Pinpoint the cell where the given text exists, returning its [X, Y] midpoint coordinate. 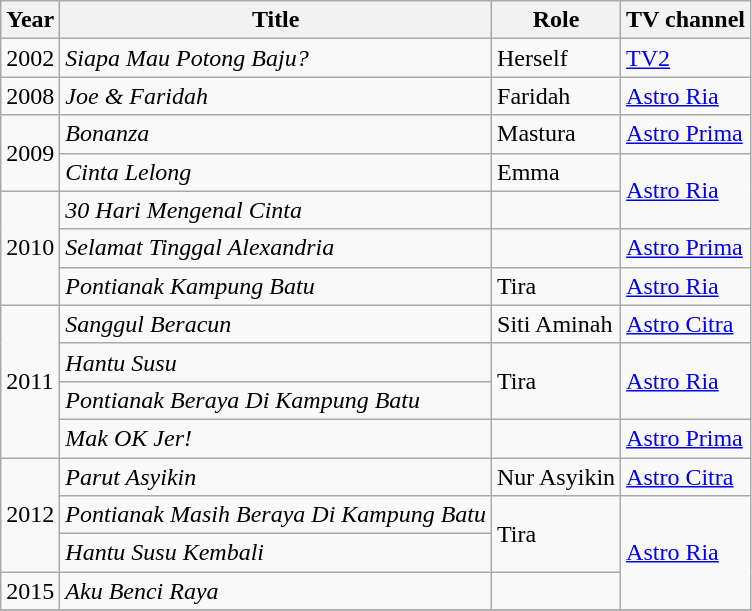
Siapa Mau Potong Baju? [276, 58]
2010 [30, 248]
Year [30, 20]
Role [556, 20]
Pontianak Kampung Batu [276, 286]
2011 [30, 381]
Parut Asyikin [276, 477]
30 Hari Mengenal Cinta [276, 210]
Mastura [556, 134]
Faridah [556, 96]
Bonanza [276, 134]
Hantu Susu [276, 362]
2012 [30, 515]
Mak OK Jer! [276, 438]
Emma [556, 172]
Herself [556, 58]
Aku Benci Raya [276, 591]
2015 [30, 591]
2008 [30, 96]
TV channel [686, 20]
Sanggul Beracun [276, 324]
Pontianak Beraya Di Kampung Batu [276, 400]
Pontianak Masih Beraya Di Kampung Batu [276, 515]
Nur Asyikin [556, 477]
Joe & Faridah [276, 96]
2009 [30, 153]
TV2 [686, 58]
Hantu Susu Kembali [276, 553]
Selamat Tinggal Alexandria [276, 248]
Cinta Lelong [276, 172]
Siti Aminah [556, 324]
2002 [30, 58]
Title [276, 20]
